Locate the cell with the specified text and output its [x, y] center coordinate. 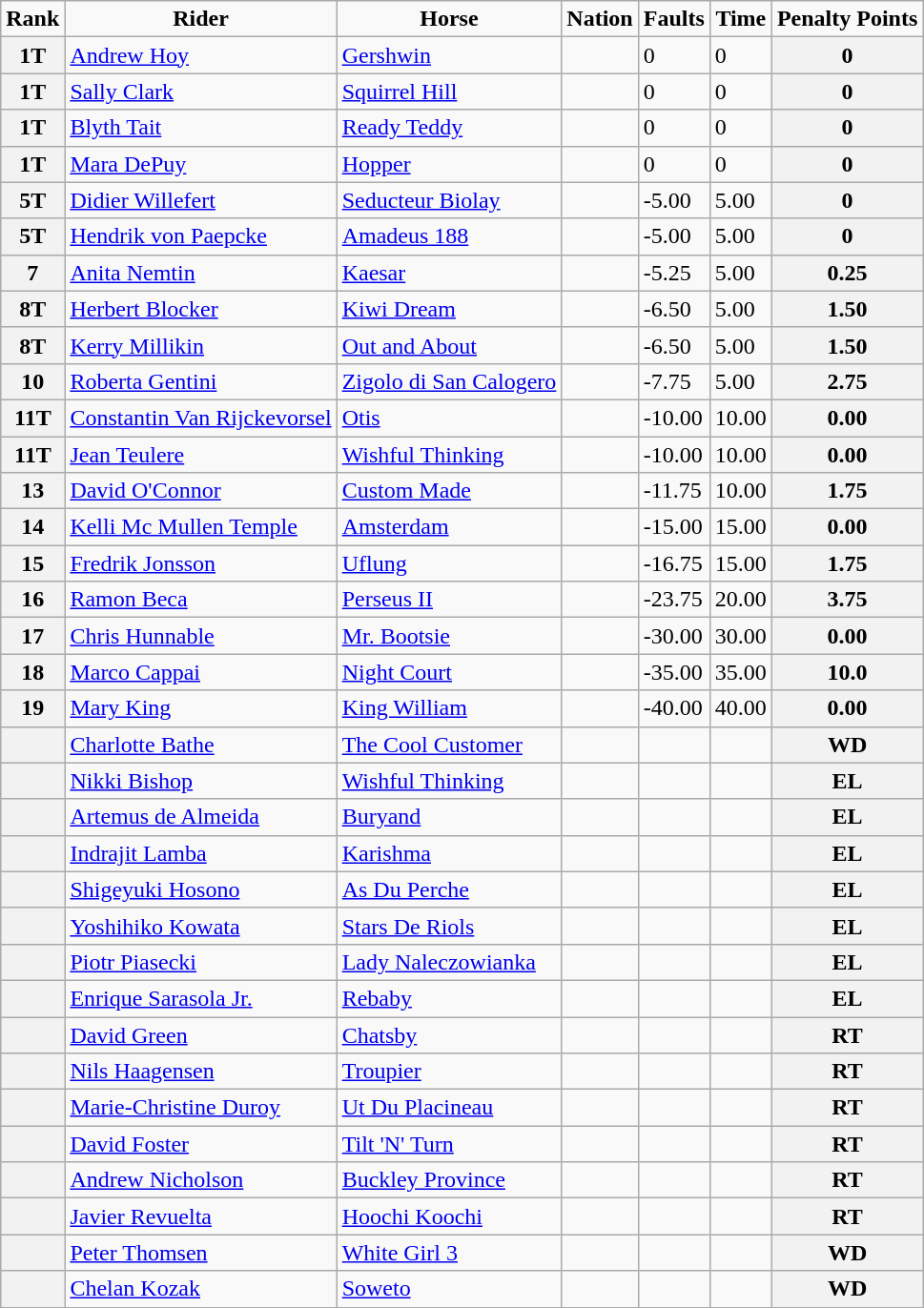
Didier Willefert [200, 200]
As Du Perche [449, 889]
-16.75 [673, 563]
2.75 [847, 381]
Nils Haagensen [200, 1072]
16 [32, 600]
Shigeyuki Hosono [200, 889]
Javier Revuelta [200, 1216]
14 [32, 527]
Kerry Millikin [200, 345]
Jean Teulere [200, 455]
Troupier [449, 1072]
Enrique Sarasola Jr. [200, 998]
10 [32, 381]
Rank [32, 19]
Ready Teddy [449, 128]
Hopper [449, 164]
Buryand [449, 817]
Chelan Kozak [200, 1289]
Tilt 'N' Turn [449, 1144]
Ut Du Placineau [449, 1108]
Seducteur Biolay [449, 200]
Mr. Bootsie [449, 636]
Zigolo di San Calogero [449, 381]
Time [740, 19]
Andrew Nicholson [200, 1180]
-5.25 [673, 273]
Marie-Christine Duroy [200, 1108]
David Green [200, 1034]
Mary King [200, 708]
10.0 [847, 672]
Chris Hunnable [200, 636]
13 [32, 491]
Buckley Province [449, 1180]
Nikki Bishop [200, 781]
Otis [449, 418]
19 [32, 708]
-40.00 [673, 708]
Andrew Hoy [200, 55]
King William [449, 708]
Night Court [449, 672]
-7.75 [673, 381]
Soweto [449, 1289]
Blyth Tait [200, 128]
Yoshihiko Kowata [200, 926]
-30.00 [673, 636]
Penalty Points [847, 19]
-23.75 [673, 600]
Roberta Gentini [200, 381]
Uflung [449, 563]
David Foster [200, 1144]
Hendrik von Paepcke [200, 236]
7 [32, 273]
Kiwi Dream [449, 309]
40.00 [740, 708]
35.00 [740, 672]
Horse [449, 19]
Perseus II [449, 600]
-15.00 [673, 527]
0.25 [847, 273]
Rider [200, 19]
White Girl 3 [449, 1253]
Rebaby [449, 998]
Constantin Van Rijckevorsel [200, 418]
Stars De Riols [449, 926]
Hoochi Koochi [449, 1216]
20.00 [740, 600]
3.75 [847, 600]
Sally Clark [200, 92]
Marco Cappai [200, 672]
15 [32, 563]
Lady Naleczowianka [449, 962]
Faults [673, 19]
Charlotte Bathe [200, 745]
Artemus de Almeida [200, 817]
Squirrel Hill [449, 92]
Gershwin [449, 55]
30.00 [740, 636]
Nation [600, 19]
Peter Thomsen [200, 1253]
-35.00 [673, 672]
Custom Made [449, 491]
Out and About [449, 345]
Amadeus 188 [449, 236]
Indrajit Lamba [200, 853]
The Cool Customer [449, 745]
17 [32, 636]
Fredrik Jonsson [200, 563]
Piotr Piasecki [200, 962]
Kelli Mc Mullen Temple [200, 527]
Amsterdam [449, 527]
18 [32, 672]
-11.75 [673, 491]
Herbert Blocker [200, 309]
Mara DePuy [200, 164]
Karishma [449, 853]
David O'Connor [200, 491]
Ramon Beca [200, 600]
Anita Nemtin [200, 273]
Kaesar [449, 273]
Chatsby [449, 1034]
